Extract the [x, y] coordinate from the center of the cell holding the provided text.  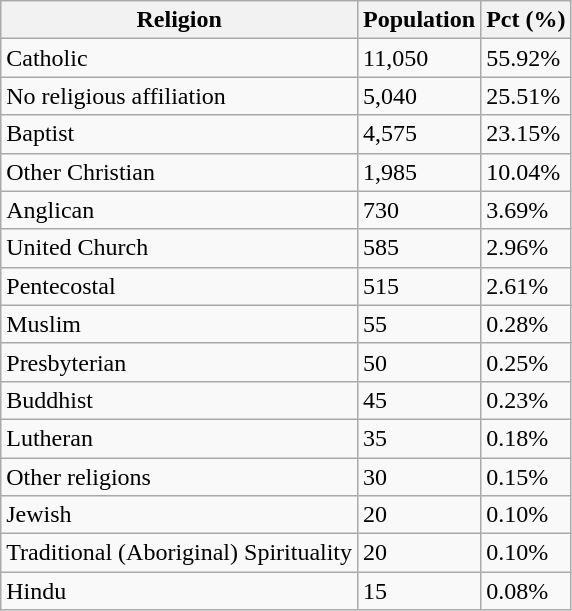
Baptist [180, 134]
2.61% [526, 286]
Jewish [180, 515]
Other religions [180, 477]
0.23% [526, 400]
5,040 [420, 96]
585 [420, 248]
2.96% [526, 248]
11,050 [420, 58]
Religion [180, 20]
25.51% [526, 96]
4,575 [420, 134]
15 [420, 591]
Anglican [180, 210]
0.18% [526, 438]
Buddhist [180, 400]
55 [420, 324]
1,985 [420, 172]
Catholic [180, 58]
35 [420, 438]
Other Christian [180, 172]
Population [420, 20]
30 [420, 477]
Hindu [180, 591]
United Church [180, 248]
Pentecostal [180, 286]
3.69% [526, 210]
No religious affiliation [180, 96]
Pct (%) [526, 20]
Muslim [180, 324]
Traditional (Aboriginal) Spirituality [180, 553]
0.08% [526, 591]
55.92% [526, 58]
23.15% [526, 134]
515 [420, 286]
0.28% [526, 324]
45 [420, 400]
Presbyterian [180, 362]
730 [420, 210]
50 [420, 362]
10.04% [526, 172]
0.15% [526, 477]
0.25% [526, 362]
Lutheran [180, 438]
